Locate the cell with the specified text and output its [X, Y] center coordinate. 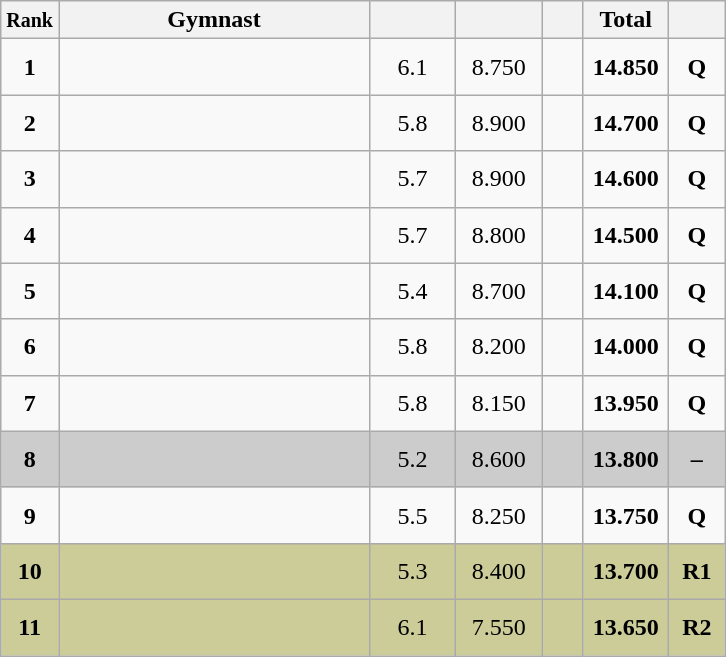
10 [30, 571]
13.700 [626, 571]
Gymnast [214, 20]
5.2 [413, 459]
13.650 [626, 627]
3 [30, 179]
14.700 [626, 123]
9 [30, 515]
5.5 [413, 515]
8.600 [499, 459]
2 [30, 123]
5.4 [413, 291]
8 [30, 459]
13.750 [626, 515]
1 [30, 67]
14.000 [626, 347]
7 [30, 403]
8.750 [499, 67]
7.550 [499, 627]
Total [626, 20]
8.200 [499, 347]
– [697, 459]
8.150 [499, 403]
8.250 [499, 515]
13.950 [626, 403]
Rank [30, 20]
13.800 [626, 459]
14.850 [626, 67]
8.700 [499, 291]
R2 [697, 627]
R1 [697, 571]
4 [30, 235]
5 [30, 291]
6 [30, 347]
14.600 [626, 179]
14.100 [626, 291]
8.800 [499, 235]
5.3 [413, 571]
11 [30, 627]
14.500 [626, 235]
8.400 [499, 571]
